Return (x, y) of the center of cell containing provided text 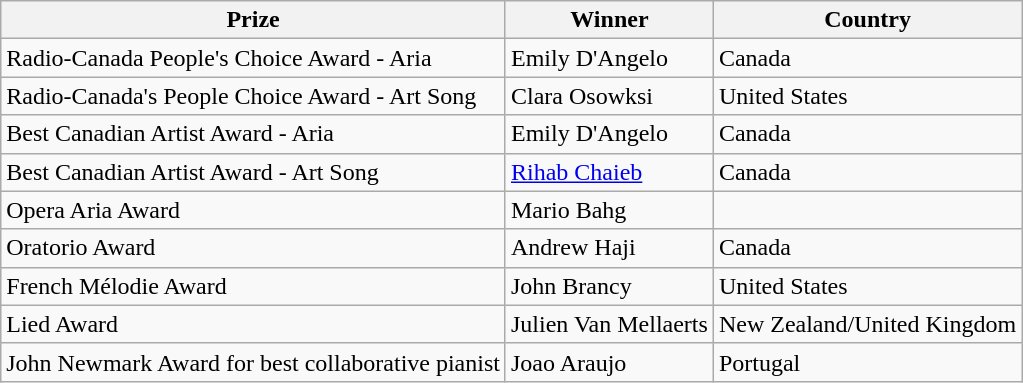
Lied Award (254, 324)
Julien Van Mellaerts (609, 324)
Mario Bahg (609, 210)
Portugal (867, 362)
Radio-Canada People's Choice Award - Aria (254, 58)
Rihab Chaieb (609, 172)
John Newmark Award for best collaborative pianist (254, 362)
Clara Osowksi (609, 96)
Best Canadian Artist Award - Aria (254, 134)
Radio-Canada's People Choice Award - Art Song (254, 96)
New Zealand/United Kingdom (867, 324)
Winner (609, 20)
Joao Araujo (609, 362)
Opera Aria Award (254, 210)
Prize (254, 20)
Country (867, 20)
Andrew Haji (609, 248)
French Mélodie Award (254, 286)
John Brancy (609, 286)
Oratorio Award (254, 248)
Best Canadian Artist Award - Art Song (254, 172)
